Detect which cell encompasses the target text, then output its [x, y] center coordinate. 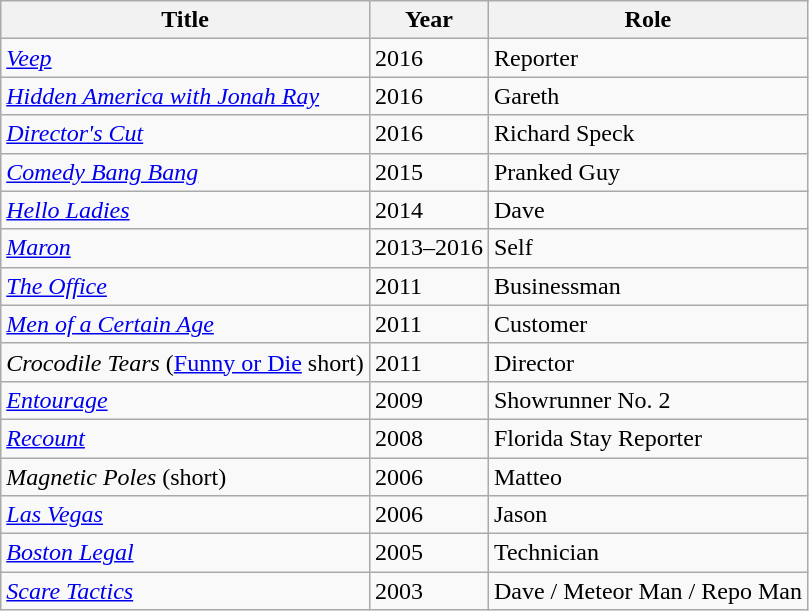
Gareth [648, 96]
2008 [428, 438]
Hello Ladies [186, 210]
Role [648, 20]
2009 [428, 400]
2013–2016 [428, 248]
Recount [186, 438]
Pranked Guy [648, 172]
Boston Legal [186, 553]
Director [648, 362]
Veep [186, 58]
The Office [186, 286]
Reporter [648, 58]
Florida Stay Reporter [648, 438]
2014 [428, 210]
Showrunner No. 2 [648, 400]
Self [648, 248]
Comedy Bang Bang [186, 172]
Crocodile Tears (Funny or Die short) [186, 362]
Dave / Meteor Man / Repo Man [648, 591]
Businessman [648, 286]
Entourage [186, 400]
Magnetic Poles (short) [186, 477]
Year [428, 20]
Title [186, 20]
Director's Cut [186, 134]
Customer [648, 324]
Richard Speck [648, 134]
Technician [648, 553]
Maron [186, 248]
Men of a Certain Age [186, 324]
Hidden America with Jonah Ray [186, 96]
Jason [648, 515]
2015 [428, 172]
2005 [428, 553]
2003 [428, 591]
Las Vegas [186, 515]
Scare Tactics [186, 591]
Matteo [648, 477]
Dave [648, 210]
